For the text-containing cell, return its midpoint in [X, Y] coordinate format. 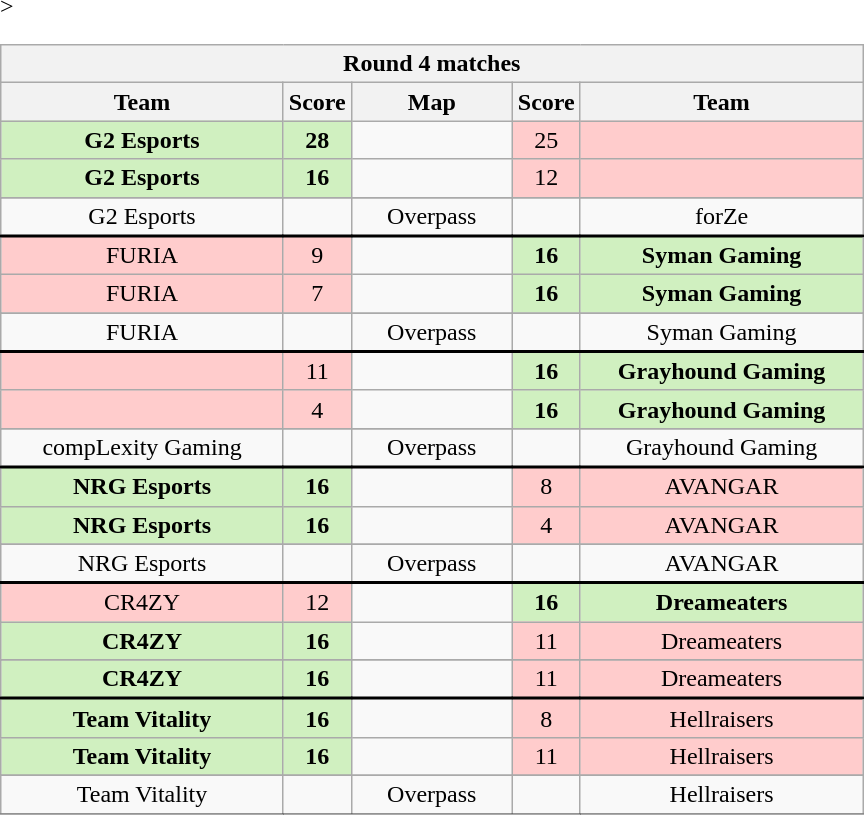
forZe [722, 216]
25 [546, 140]
7 [317, 294]
9 [317, 256]
Map [432, 102]
28 [317, 140]
Round 4 matches [432, 64]
compLexity Gaming [142, 448]
